Extract the (X, Y) coordinate from the center of the cell holding the provided text.  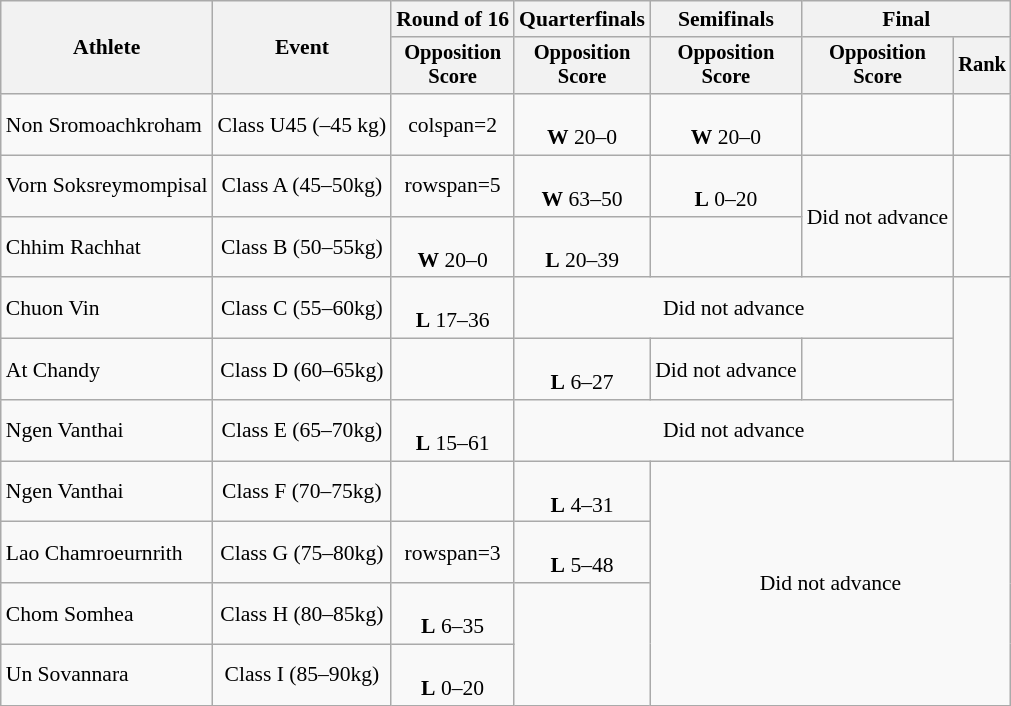
Final (906, 19)
Vorn Soksreymompisal (107, 186)
L 5–48 (582, 552)
Class C (55–60kg) (302, 308)
W 63–50 (582, 186)
Class H (80–85kg) (302, 614)
Class E (65–70kg) (302, 430)
rowspan=5 (452, 186)
Chhim Rachhat (107, 248)
L 17–36 (452, 308)
Lao Chamroeurnrith (107, 552)
Chom Somhea (107, 614)
L 6–35 (452, 614)
Class F (70–75kg) (302, 492)
Quarterfinals (582, 19)
rowspan=3 (452, 552)
Semifinals (726, 19)
At Chandy (107, 370)
Class U45 (–45 kg) (302, 124)
Class G (75–80kg) (302, 552)
Class I (85–90kg) (302, 676)
Class B (50–55kg) (302, 248)
Chuon Vin (107, 308)
L 20–39 (582, 248)
L 15–61 (452, 430)
Round of 16 (452, 19)
Class A (45–50kg) (302, 186)
L 6–27 (582, 370)
Event (302, 48)
Un Sovannara (107, 676)
Non Sromoachkroham (107, 124)
L 4–31 (582, 492)
Rank (982, 66)
Class D (60–65kg) (302, 370)
Athlete (107, 48)
colspan=2 (452, 124)
